Detect which cell encompasses the target text, then output its [x, y] center coordinate. 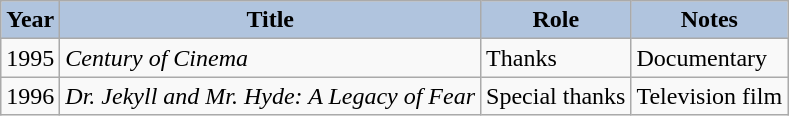
Dr. Jekyll and Mr. Hyde: A Legacy of Fear [270, 96]
Thanks [556, 58]
Notes [710, 20]
Role [556, 20]
Title [270, 20]
1996 [30, 96]
Documentary [710, 58]
Century of Cinema [270, 58]
Year [30, 20]
1995 [30, 58]
Special thanks [556, 96]
Television film [710, 96]
